Locate the cell with the specified text and output its [X, Y] center coordinate. 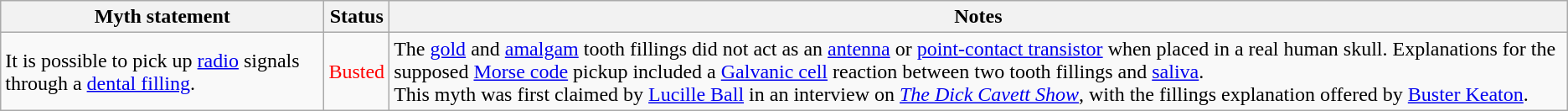
It is possible to pick up radio signals through a dental filling. [162, 71]
Status [357, 17]
Busted [357, 71]
Notes [978, 17]
Myth statement [162, 17]
